Determine the (x, y) coordinate at the center of the cell enclosing the given text.  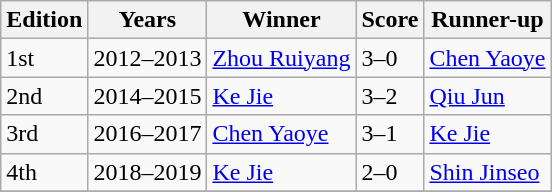
Score (390, 20)
2012–2013 (148, 58)
2016–2017 (148, 134)
Edition (44, 20)
Shin Jinseo (488, 172)
3–2 (390, 96)
2–0 (390, 172)
Qiu Jun (488, 96)
1st (44, 58)
2018–2019 (148, 172)
2014–2015 (148, 96)
4th (44, 172)
Years (148, 20)
Winner (282, 20)
3–1 (390, 134)
Runner-up (488, 20)
3rd (44, 134)
2nd (44, 96)
Zhou Ruiyang (282, 58)
3–0 (390, 58)
